From the cell containing the given text, extract its center point as (x, y) coordinate. 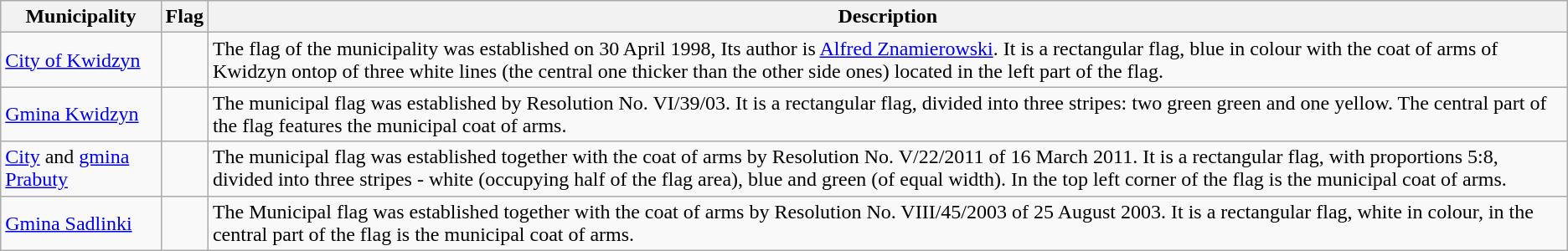
Gmina Kwidzyn (80, 114)
City and gmina Prabuty (80, 169)
Flag (184, 17)
City of Kwidzyn (80, 60)
Municipality (80, 17)
Gmina Sadlinki (80, 223)
Description (888, 17)
